For the text-containing cell, return its midpoint in (X, Y) coordinate format. 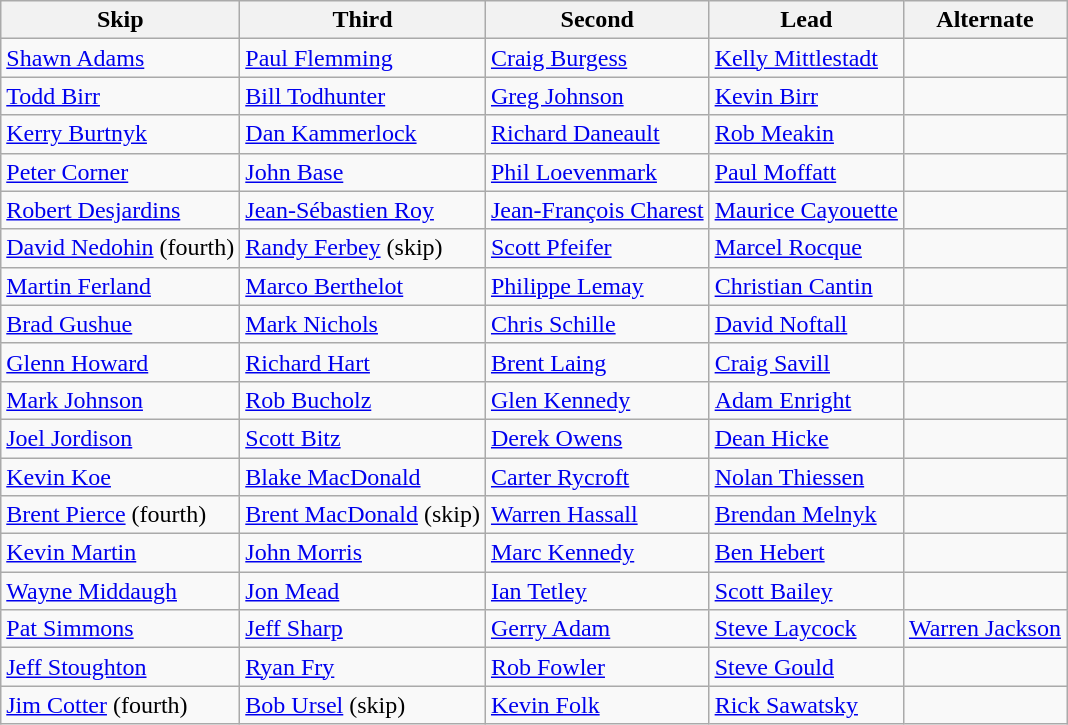
Wayne Middaugh (120, 591)
John Base (363, 172)
Joel Jordison (120, 438)
Richard Hart (363, 362)
Peter Corner (120, 172)
Kevin Koe (120, 477)
Brent MacDonald (skip) (363, 515)
Kevin Folk (597, 705)
Robert Desjardins (120, 210)
Skip (120, 20)
Marc Kennedy (597, 553)
Christian Cantin (806, 286)
Warren Jackson (984, 629)
Scott Bitz (363, 438)
Carter Rycroft (597, 477)
John Morris (363, 553)
Jeff Stoughton (120, 667)
Todd Birr (120, 96)
Dean Hicke (806, 438)
Jeff Sharp (363, 629)
Rob Fowler (597, 667)
Jim Cotter (fourth) (120, 705)
David Nedohin (fourth) (120, 248)
Mark Nichols (363, 324)
Derek Owens (597, 438)
Kelly Mittlestadt (806, 58)
Scott Pfeifer (597, 248)
Brad Gushue (120, 324)
Nolan Thiessen (806, 477)
Ian Tetley (597, 591)
Marcel Rocque (806, 248)
Lead (806, 20)
Dan Kammerlock (363, 134)
Steve Laycock (806, 629)
Blake MacDonald (363, 477)
Jon Mead (363, 591)
Brendan Melnyk (806, 515)
Randy Ferbey (skip) (363, 248)
Craig Burgess (597, 58)
Second (597, 20)
Alternate (984, 20)
David Noftall (806, 324)
Kerry Burtnyk (120, 134)
Paul Moffatt (806, 172)
Brent Pierce (fourth) (120, 515)
Glenn Howard (120, 362)
Phil Loevenmark (597, 172)
Adam Enright (806, 400)
Greg Johnson (597, 96)
Jean-Sébastien Roy (363, 210)
Marco Berthelot (363, 286)
Bob Ursel (skip) (363, 705)
Rob Bucholz (363, 400)
Third (363, 20)
Glen Kennedy (597, 400)
Jean-François Charest (597, 210)
Steve Gould (806, 667)
Ryan Fry (363, 667)
Philippe Lemay (597, 286)
Shawn Adams (120, 58)
Rob Meakin (806, 134)
Gerry Adam (597, 629)
Craig Savill (806, 362)
Brent Laing (597, 362)
Bill Todhunter (363, 96)
Chris Schille (597, 324)
Martin Ferland (120, 286)
Ben Hebert (806, 553)
Mark Johnson (120, 400)
Pat Simmons (120, 629)
Kevin Birr (806, 96)
Maurice Cayouette (806, 210)
Paul Flemming (363, 58)
Scott Bailey (806, 591)
Richard Daneault (597, 134)
Warren Hassall (597, 515)
Rick Sawatsky (806, 705)
Kevin Martin (120, 553)
